Pinpoint the cell where the given text exists, returning its (x, y) midpoint coordinate. 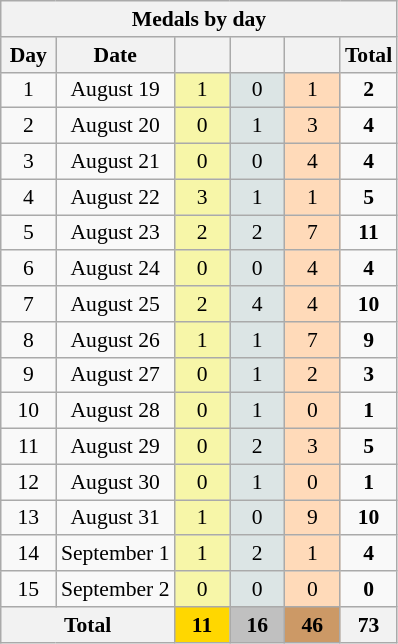
August 27 (116, 375)
September 2 (116, 589)
13 (28, 518)
August 22 (116, 197)
73 (368, 625)
August 19 (116, 90)
August 23 (116, 233)
August 29 (116, 447)
August 24 (116, 269)
August 31 (116, 518)
August 25 (116, 304)
Medals by day (199, 19)
August 28 (116, 411)
15 (28, 589)
September 1 (116, 554)
August 20 (116, 126)
Day (28, 55)
August 21 (116, 162)
August 30 (116, 482)
6 (28, 269)
Date (116, 55)
46 (312, 625)
8 (28, 340)
16 (258, 625)
12 (28, 482)
14 (28, 554)
August 26 (116, 340)
